Find where the given text appears and provide that cell's center as (x, y) coordinate. 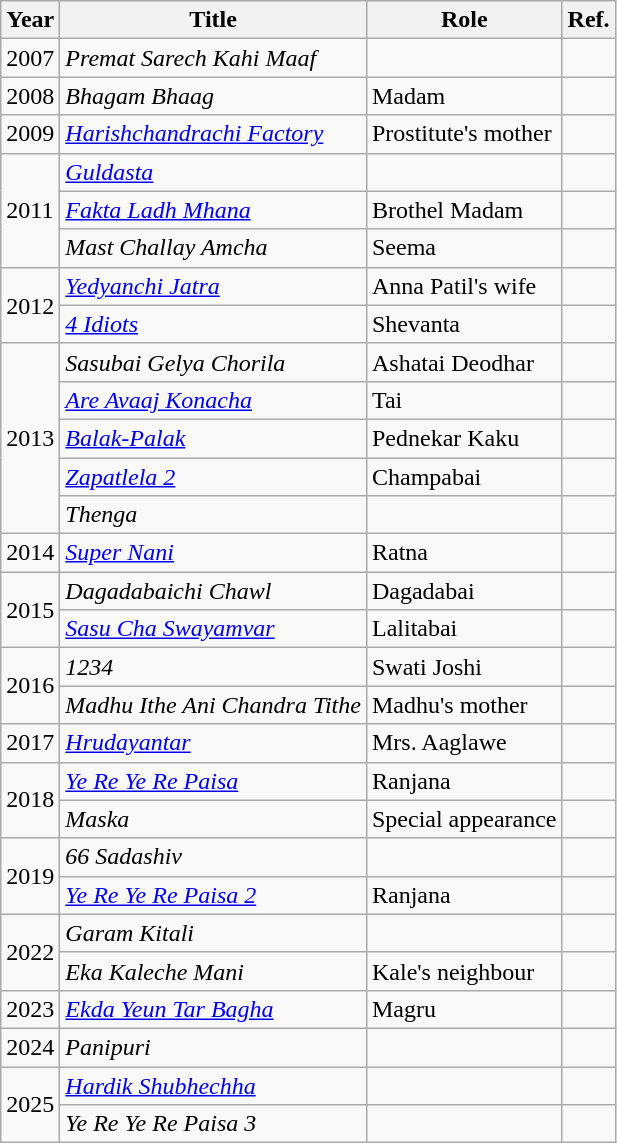
2017 (30, 743)
2024 (30, 1047)
Swati Joshi (464, 667)
Special appearance (464, 819)
Bhagam Bhaag (214, 96)
Ye Re Ye Re Paisa 3 (214, 1124)
4 Idiots (214, 324)
Thenga (214, 515)
2016 (30, 686)
Prostitute's mother (464, 134)
Tai (464, 400)
Sasu Cha Swayamvar (214, 629)
Dagadabai (464, 591)
Shevanta (464, 324)
Kale's neighbour (464, 971)
Pednekar Kaku (464, 438)
Hardik Shubhechha (214, 1085)
Madhu Ithe Ani Chandra Tithe (214, 705)
Madhu's mother (464, 705)
2019 (30, 876)
66 Sadashiv (214, 857)
2015 (30, 610)
Magru (464, 1009)
Sasubai Gelya Chorila (214, 362)
2022 (30, 952)
Fakta Ladh Mhana (214, 210)
Role (464, 20)
Seema (464, 248)
2013 (30, 438)
1234 (214, 667)
Are Avaaj Konacha (214, 400)
Ratna (464, 553)
Balak-Palak (214, 438)
Champabai (464, 477)
2025 (30, 1104)
Hrudayantar (214, 743)
Ye Re Ye Re Paisa (214, 781)
2009 (30, 134)
Madam (464, 96)
Zapatlela 2 (214, 477)
Mast Challay Amcha (214, 248)
Ye Re Ye Re Paisa 2 (214, 895)
Mrs. Aaglawe (464, 743)
2023 (30, 1009)
Title (214, 20)
2007 (30, 58)
Anna Patil's wife (464, 286)
Super Nani (214, 553)
Garam Kitali (214, 933)
2014 (30, 553)
Panipuri (214, 1047)
Harishchandrachi Factory (214, 134)
Yedyanchi Jatra (214, 286)
Eka Kaleche Mani (214, 971)
Ashatai Deodhar (464, 362)
2012 (30, 305)
Ref. (588, 20)
Premat Sarech Kahi Maaf (214, 58)
2008 (30, 96)
2011 (30, 210)
Year (30, 20)
Dagadabaichi Chawl (214, 591)
Maska (214, 819)
Lalitabai (464, 629)
Ekda Yeun Tar Bagha (214, 1009)
Guldasta (214, 172)
2018 (30, 800)
Brothel Madam (464, 210)
